From the cell containing the given text, extract its center point as [X, Y] coordinate. 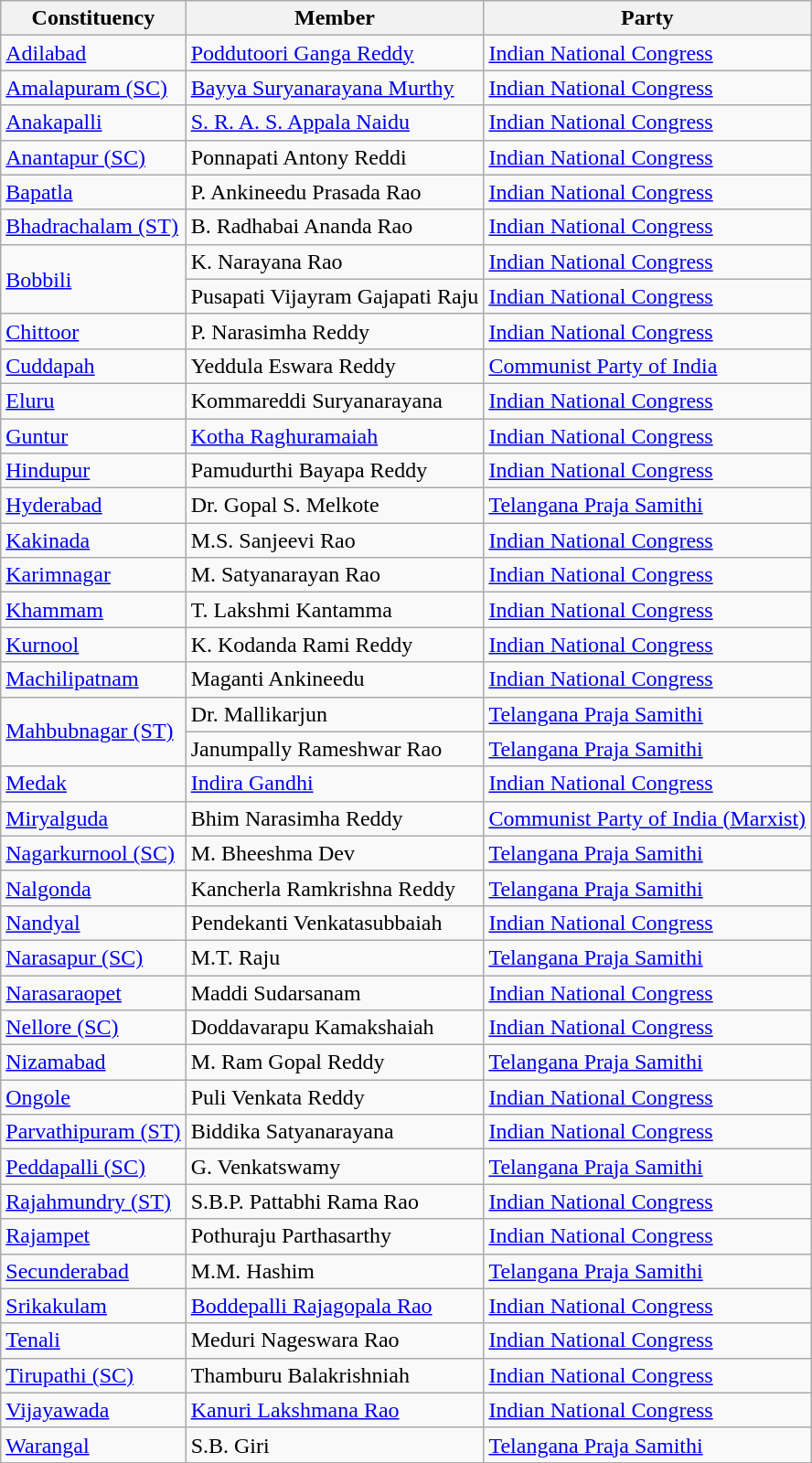
Member [335, 18]
P. Narasimha Reddy [335, 331]
Pendekanti Venkatasubbaiah [335, 923]
Pamudurthi Bayapa Reddy [335, 471]
Nandyal [93, 923]
Cuddapah [93, 366]
Rajahmundry (ST) [93, 1201]
Communist Party of India [647, 366]
Anantapur (SC) [93, 157]
Rajampet [93, 1236]
P. Ankineedu Prasada Rao [335, 192]
Indira Gandhi [335, 784]
Communist Party of India (Marxist) [647, 818]
G. Venkatswamy [335, 1167]
M.T. Raju [335, 957]
Mahbubnagar (ST) [93, 731]
T. Lakshmi Kantamma [335, 610]
Bobbili [93, 279]
Dr. Mallikarjun [335, 714]
M. Satyanarayan Rao [335, 575]
Peddapalli (SC) [93, 1167]
Adilabad [93, 53]
S. R. A. S. Appala Naidu [335, 123]
Srikakulam [93, 1306]
Bhim Narasimha Reddy [335, 818]
Kancherla Ramkrishna Reddy [335, 888]
Narasapur (SC) [93, 957]
Pusapati Vijayram Gajapati Raju [335, 296]
Meduri Nageswara Rao [335, 1340]
Kommareddi Suryanarayana [335, 400]
Bhadrachalam (ST) [93, 227]
Janumpally Rameshwar Rao [335, 749]
S.B. Giri [335, 1445]
Bapatla [93, 192]
S.B.P. Pattabhi Rama Rao [335, 1201]
Kakinada [93, 540]
Narasaraopet [93, 992]
Kanuri Lakshmana Rao [335, 1410]
K. Kodanda Rami Reddy [335, 645]
Ponnapati Antony Reddi [335, 157]
Dr. Gopal S. Melkote [335, 506]
Eluru [93, 400]
Anakapalli [93, 123]
M.S. Sanjeevi Rao [335, 540]
Doddavarapu Kamakshaiah [335, 1028]
M.M. Hashim [335, 1271]
Kurnool [93, 645]
Thamburu Balakrishniah [335, 1375]
K. Narayana Rao [335, 262]
Tirupathi (SC) [93, 1375]
Nagarkurnool (SC) [93, 853]
Medak [93, 784]
B. Radhabai Ananda Rao [335, 227]
Hindupur [93, 471]
Boddepalli Rajagopala Rao [335, 1306]
Parvathipuram (ST) [93, 1132]
Biddika Satyanarayana [335, 1132]
Vijayawada [93, 1410]
Chittoor [93, 331]
Machilipatnam [93, 679]
Poddutoori Ganga Reddy [335, 53]
Warangal [93, 1445]
Hyderabad [93, 506]
Amalapuram (SC) [93, 88]
Secunderabad [93, 1271]
Tenali [93, 1340]
Party [647, 18]
Ongole [93, 1097]
Nizamabad [93, 1063]
Pothuraju Parthasarthy [335, 1236]
Kotha Raghuramaiah [335, 436]
Miryalguda [93, 818]
Puli Venkata Reddy [335, 1097]
M. Bheeshma Dev [335, 853]
Karimnagar [93, 575]
Nellore (SC) [93, 1028]
Maganti Ankineedu [335, 679]
Constituency [93, 18]
Khammam [93, 610]
Bayya Suryanarayana Murthy [335, 88]
Yeddula Eswara Reddy [335, 366]
Nalgonda [93, 888]
M. Ram Gopal Reddy [335, 1063]
Guntur [93, 436]
Maddi Sudarsanam [335, 992]
